Output the [X, Y] coordinate of the center of the cell containing the given text.  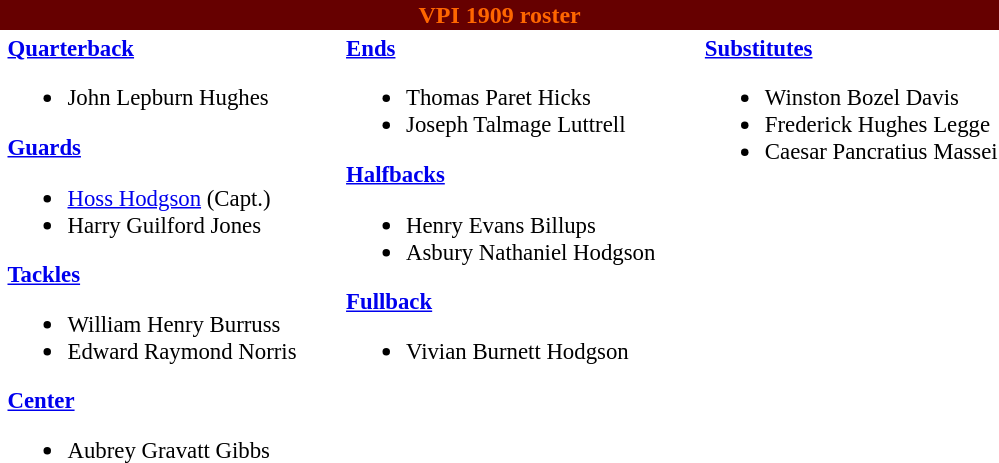
VPI 1909 roster [500, 15]
